From the cell containing the given text, extract its center point as (X, Y) coordinate. 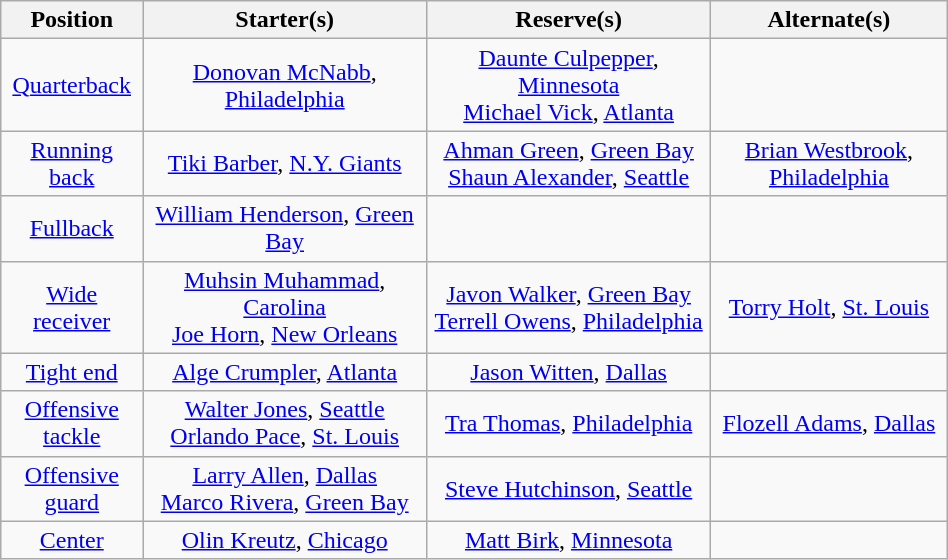
Olin Kreutz, Chicago (285, 540)
Matt Birk, Minnesota (569, 540)
Tight end (72, 372)
Tiki Barber, N.Y. Giants (285, 164)
Alternate(s) (830, 20)
Donovan McNabb, Philadelphia (285, 85)
Larry Allen, Dallas Marco Rivera, Green Bay (285, 488)
Center (72, 540)
Muhsin Muhammad, Carolina Joe Horn, New Orleans (285, 307)
Ahman Green, Green Bay Shaun Alexander, Seattle (569, 164)
Torry Holt, St. Louis (830, 307)
Starter(s) (285, 20)
Javon Walker, Green Bay Terrell Owens, Philadelphia (569, 307)
Tra Thomas, Philadelphia (569, 424)
Alge Crumpler, Atlanta (285, 372)
Position (72, 20)
Jason Witten, Dallas (569, 372)
Daunte Culpepper, Minnesota Michael Vick, Atlanta (569, 85)
Wide receiver (72, 307)
Brian Westbrook, Philadelphia (830, 164)
William Henderson, Green Bay (285, 228)
Reserve(s) (569, 20)
Offensive guard (72, 488)
Walter Jones, Seattle Orlando Pace, St. Louis (285, 424)
Fullback (72, 228)
Offensive tackle (72, 424)
Flozell Adams, Dallas (830, 424)
Steve Hutchinson, Seattle (569, 488)
Running back (72, 164)
Quarterback (72, 85)
